Pinpoint the cell where the given text exists, returning its (x, y) midpoint coordinate. 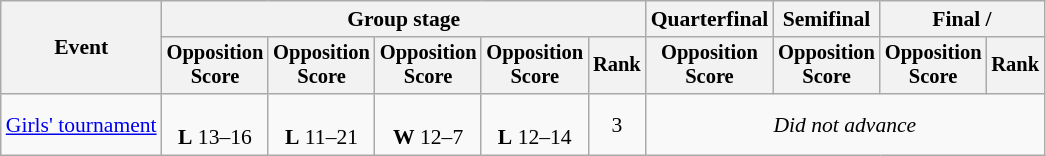
Semifinal (826, 19)
L 11–21 (322, 124)
Group stage (404, 19)
Final / (962, 19)
Did not advance (845, 124)
Quarterfinal (710, 19)
Event (82, 48)
L 13–16 (216, 124)
W 12–7 (428, 124)
3 (617, 124)
L 12–14 (534, 124)
Girls' tournament (82, 124)
